Determine the [x, y] coordinate at the center of the cell enclosing the given text.  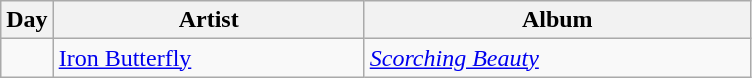
Album [557, 20]
Scorching Beauty [557, 58]
Iron Butterfly [208, 58]
Artist [208, 20]
Day [27, 20]
